Determine the (x, y) coordinate at the center of the cell enclosing the given text.  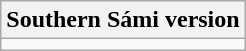
Southern Sámi version (123, 20)
